Determine the (X, Y) coordinate at the center of the cell enclosing the given text.  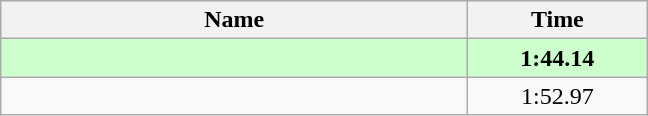
Time (558, 20)
Name (234, 20)
1:52.97 (558, 96)
1:44.14 (558, 58)
